For the text-containing cell, return its midpoint in [x, y] coordinate format. 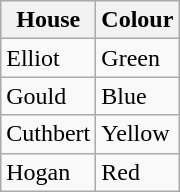
Colour [138, 20]
Hogan [48, 172]
Gould [48, 96]
Elliot [48, 58]
Green [138, 58]
House [48, 20]
Cuthbert [48, 134]
Blue [138, 96]
Red [138, 172]
Yellow [138, 134]
